Return the [X, Y] coordinate for the center point of the cell that contains the specified text.  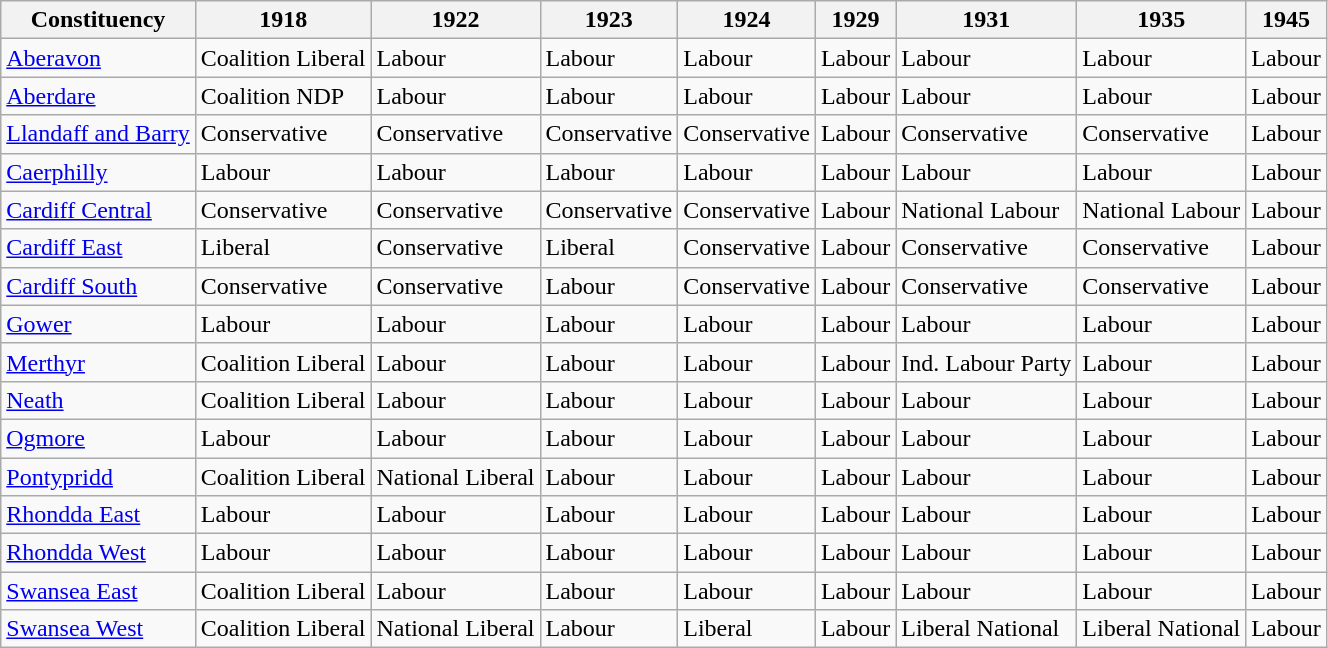
Neath [98, 400]
Llandaff and Barry [98, 134]
Cardiff East [98, 248]
Cardiff Central [98, 210]
1924 [747, 20]
Gower [98, 324]
1923 [609, 20]
Pontypridd [98, 477]
Ogmore [98, 438]
Caerphilly [98, 172]
Rhondda East [98, 515]
1922 [456, 20]
Aberavon [98, 58]
Rhondda West [98, 553]
1918 [283, 20]
1931 [986, 20]
Swansea East [98, 591]
Merthyr [98, 362]
1935 [1162, 20]
Coalition NDP [283, 96]
Ind. Labour Party [986, 362]
Swansea West [98, 629]
1945 [1286, 20]
Cardiff South [98, 286]
Constituency [98, 20]
1929 [855, 20]
Aberdare [98, 96]
